Capture the cell that displays the provided text and extract its (x, y) central coordinate. 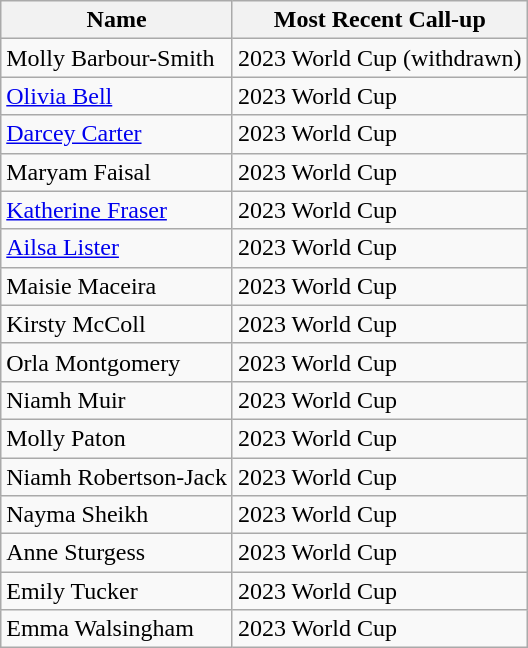
Emily Tucker (117, 591)
Orla Montgomery (117, 362)
Name (117, 20)
Olivia Bell (117, 96)
Molly Paton (117, 438)
Niamh Robertson-Jack (117, 477)
Kirsty McColl (117, 324)
Molly Barbour-Smith (117, 58)
Darcey Carter (117, 134)
Niamh Muir (117, 400)
Maryam Faisal (117, 172)
2023 World Cup (withdrawn) (380, 58)
Most Recent Call-up (380, 20)
Maisie Maceira (117, 286)
Katherine Fraser (117, 210)
Emma Walsingham (117, 629)
Anne Sturgess (117, 553)
Ailsa Lister (117, 248)
Nayma Sheikh (117, 515)
